Output the [X, Y] coordinate of the center of the cell containing the given text.  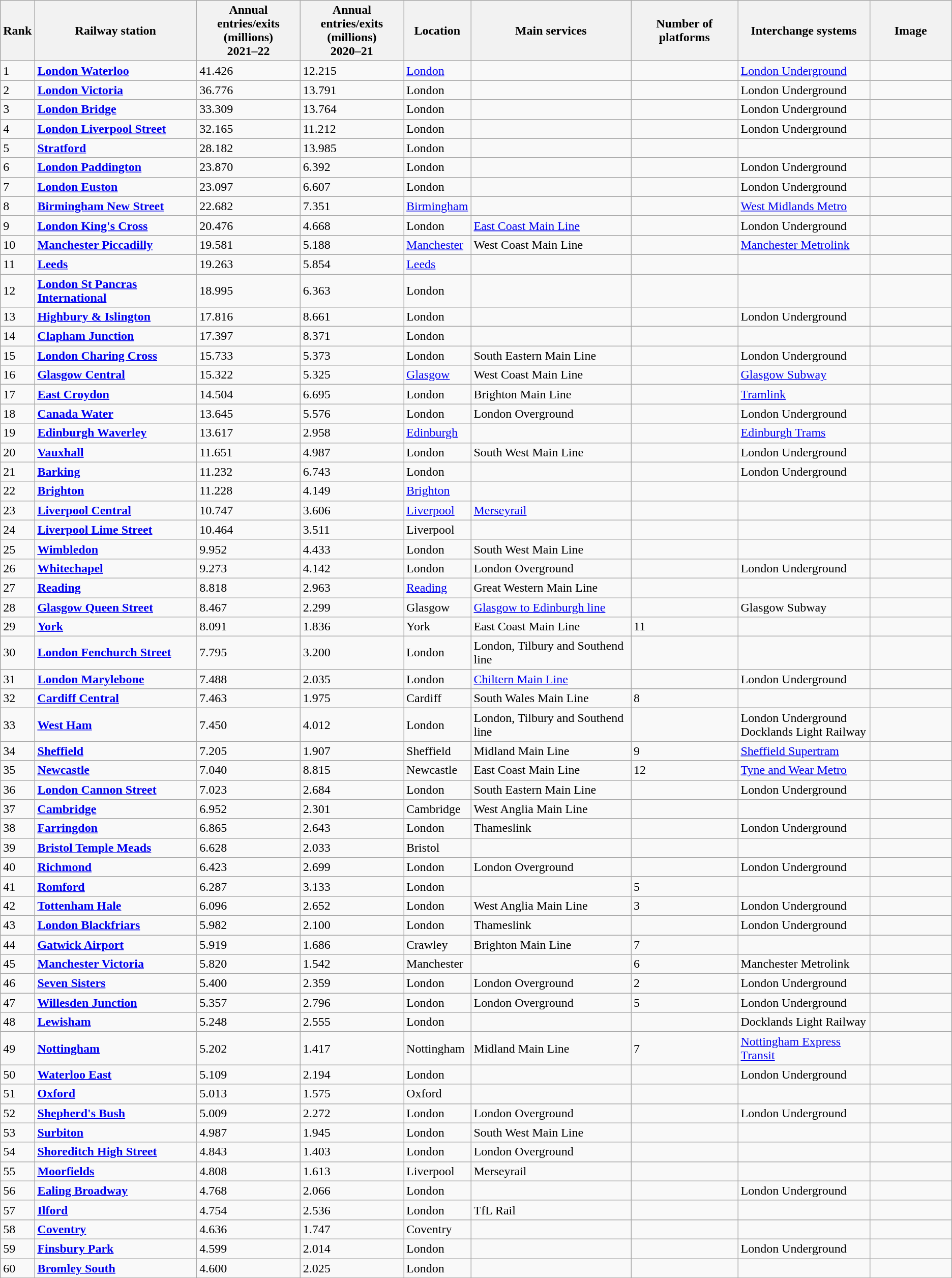
Stratford [116, 148]
17.816 [248, 317]
10 [17, 245]
Tottenham Hale [116, 906]
Edinburgh Waverley [116, 433]
5.202 [248, 1048]
19.581 [248, 245]
London Charing Cross [116, 356]
Chiltern Main Line [551, 679]
46 [17, 983]
1.575 [352, 1094]
26 [17, 568]
53 [17, 1132]
2.963 [352, 588]
31 [17, 679]
7.463 [248, 699]
8.661 [352, 317]
2.033 [352, 848]
45 [17, 964]
Waterloo East [116, 1074]
3.133 [352, 886]
2.194 [352, 1074]
58 [17, 1229]
Sheffield Supertram [804, 751]
Annual entries/exits(millions)2021–22 [248, 31]
Manchester Piccadilly [116, 245]
34 [17, 751]
13.791 [352, 90]
1.836 [352, 627]
1.613 [352, 1171]
Glasgow to Edinburgh line [551, 607]
15.322 [248, 375]
4.754 [248, 1210]
Richmond [116, 867]
35 [17, 770]
3.606 [352, 510]
5.325 [352, 375]
Birmingham [437, 206]
13.764 [352, 109]
5.357 [248, 1003]
2.066 [352, 1190]
Crawley [437, 945]
Wimbledon [116, 549]
London Euston [116, 187]
9.952 [248, 549]
Vauxhall [116, 452]
East Croydon [116, 394]
3.511 [352, 530]
38 [17, 828]
4.843 [248, 1152]
London Victoria [116, 90]
32.165 [248, 129]
7.795 [248, 653]
4.599 [248, 1248]
55 [17, 1171]
10.464 [248, 530]
London King's Cross [116, 225]
4.768 [248, 1190]
1.907 [352, 751]
5.919 [248, 945]
6.392 [352, 167]
40 [17, 867]
28.182 [248, 148]
Docklands Light Railway [804, 1022]
12.215 [352, 71]
2.555 [352, 1022]
28 [17, 607]
Liverpool Central [116, 510]
17.397 [248, 336]
Seven Sisters [116, 983]
1.975 [352, 699]
14.504 [248, 394]
15.733 [248, 356]
13 [17, 317]
Liverpool Lime Street [116, 530]
4.808 [248, 1171]
Number of platforms [685, 31]
23.870 [248, 167]
39 [17, 848]
5.373 [352, 356]
2.359 [352, 983]
West Ham [116, 724]
21 [17, 472]
Glasgow Central [116, 375]
11.232 [248, 472]
London Bridge [116, 109]
4.600 [248, 1268]
6.628 [248, 848]
South Wales Main Line [551, 699]
Edinburgh [437, 433]
Whitechapel [116, 568]
7.023 [248, 790]
23.097 [248, 187]
Image [910, 31]
7.450 [248, 724]
36 [17, 790]
59 [17, 1248]
2.643 [352, 828]
54 [17, 1152]
13.985 [352, 148]
Moorfields [116, 1171]
Barking [116, 472]
48 [17, 1022]
52 [17, 1113]
Interchange systems [804, 31]
4.636 [248, 1229]
5.013 [248, 1094]
57 [17, 1210]
42 [17, 906]
6.423 [248, 867]
Lewisham [116, 1022]
60 [17, 1268]
10.747 [248, 510]
London Liverpool Street [116, 129]
1.417 [352, 1048]
5.188 [352, 245]
6.695 [352, 394]
2.299 [352, 607]
Clapham Junction [116, 336]
Tyne and Wear Metro [804, 770]
8.371 [352, 336]
Bromley South [116, 1268]
Romford [116, 886]
8.091 [248, 627]
Location [437, 31]
5.009 [248, 1113]
24 [17, 530]
20 [17, 452]
29 [17, 627]
30 [17, 653]
13.617 [248, 433]
2.699 [352, 867]
5.982 [248, 925]
2.301 [352, 809]
37 [17, 809]
4 [17, 129]
1.542 [352, 964]
6.363 [352, 290]
1.747 [352, 1229]
London Waterloo [116, 71]
London UndergroundDocklands Light Railway [804, 724]
6.607 [352, 187]
11.651 [248, 452]
41 [17, 886]
6.743 [352, 472]
18 [17, 414]
14 [17, 336]
Railway station [116, 31]
Willesden Junction [116, 1003]
Ilford [116, 1210]
56 [17, 1190]
Glasgow Queen Street [116, 607]
27 [17, 588]
2.796 [352, 1003]
19 [17, 433]
5.820 [248, 964]
23 [17, 510]
London Cannon Street [116, 790]
4.668 [352, 225]
19.263 [248, 264]
2.652 [352, 906]
2.035 [352, 679]
11.228 [248, 491]
Bristol Temple Meads [116, 848]
8.467 [248, 607]
Great Western Main Line [551, 588]
Cardiff Central [116, 699]
33.309 [248, 109]
7.488 [248, 679]
18.995 [248, 290]
London St Pancras International [116, 290]
Highbury & Islington [116, 317]
Shoreditch High Street [116, 1152]
Annual entries/exits(millions)2020–21 [352, 31]
2.958 [352, 433]
15 [17, 356]
8.818 [248, 588]
16 [17, 375]
11.212 [352, 129]
1.945 [352, 1132]
2.025 [352, 1268]
25 [17, 549]
5.248 [248, 1022]
5.400 [248, 983]
2.014 [352, 1248]
Cardiff [437, 699]
6.952 [248, 809]
44 [17, 945]
Ealing Broadway [116, 1190]
London Paddington [116, 167]
2.272 [352, 1113]
Birmingham New Street [116, 206]
47 [17, 1003]
West Midlands Metro [804, 206]
Shepherd's Bush [116, 1113]
5.576 [352, 414]
2.684 [352, 790]
TfL Rail [551, 1210]
8.815 [352, 770]
6.287 [248, 886]
2.100 [352, 925]
4.433 [352, 549]
5.109 [248, 1074]
22.682 [248, 206]
17 [17, 394]
51 [17, 1094]
4.142 [352, 568]
5.854 [352, 264]
3.200 [352, 653]
7.351 [352, 206]
7.205 [248, 751]
London Blackfriars [116, 925]
6.865 [248, 828]
4.012 [352, 724]
Canada Water [116, 414]
1.686 [352, 945]
4.149 [352, 491]
London Marylebone [116, 679]
Gatwick Airport [116, 945]
Rank [17, 31]
6.096 [248, 906]
20.476 [248, 225]
Main services [551, 31]
2.536 [352, 1210]
Surbiton [116, 1132]
Tramlink [804, 394]
1 [17, 71]
36.776 [248, 90]
9.273 [248, 568]
22 [17, 491]
50 [17, 1074]
London Fenchurch Street [116, 653]
7.040 [248, 770]
43 [17, 925]
Finsbury Park [116, 1248]
Nottingham Express Transit [804, 1048]
13.645 [248, 414]
33 [17, 724]
Edinburgh Trams [804, 433]
49 [17, 1048]
41.426 [248, 71]
1.403 [352, 1152]
Bristol [437, 848]
Farringdon [116, 828]
Manchester Victoria [116, 964]
32 [17, 699]
